Scan for the cell matching the given text and deliver its (x, y) coordinate at center. 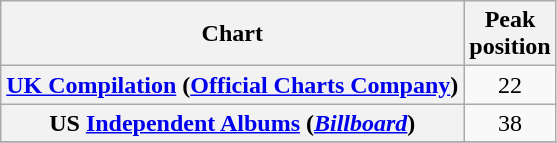
US Independent Albums (Billboard) (232, 123)
Peakposition (510, 34)
22 (510, 85)
UK Compilation (Official Charts Company) (232, 85)
38 (510, 123)
Chart (232, 34)
